Identify which cell holds the provided text, then report its [x, y] central coordinate. 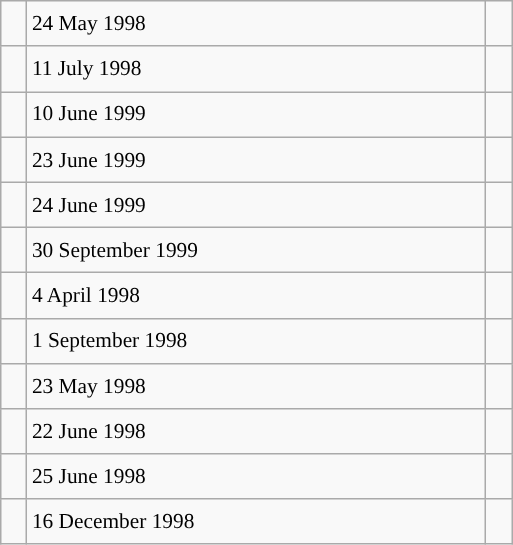
25 June 1998 [256, 476]
11 July 1998 [256, 68]
24 June 1999 [256, 204]
23 May 1998 [256, 386]
10 June 1999 [256, 114]
16 December 1998 [256, 522]
4 April 1998 [256, 296]
24 May 1998 [256, 24]
1 September 1998 [256, 340]
23 June 1999 [256, 160]
22 June 1998 [256, 432]
30 September 1999 [256, 250]
